Identify which cell holds the provided text, then report its [x, y] central coordinate. 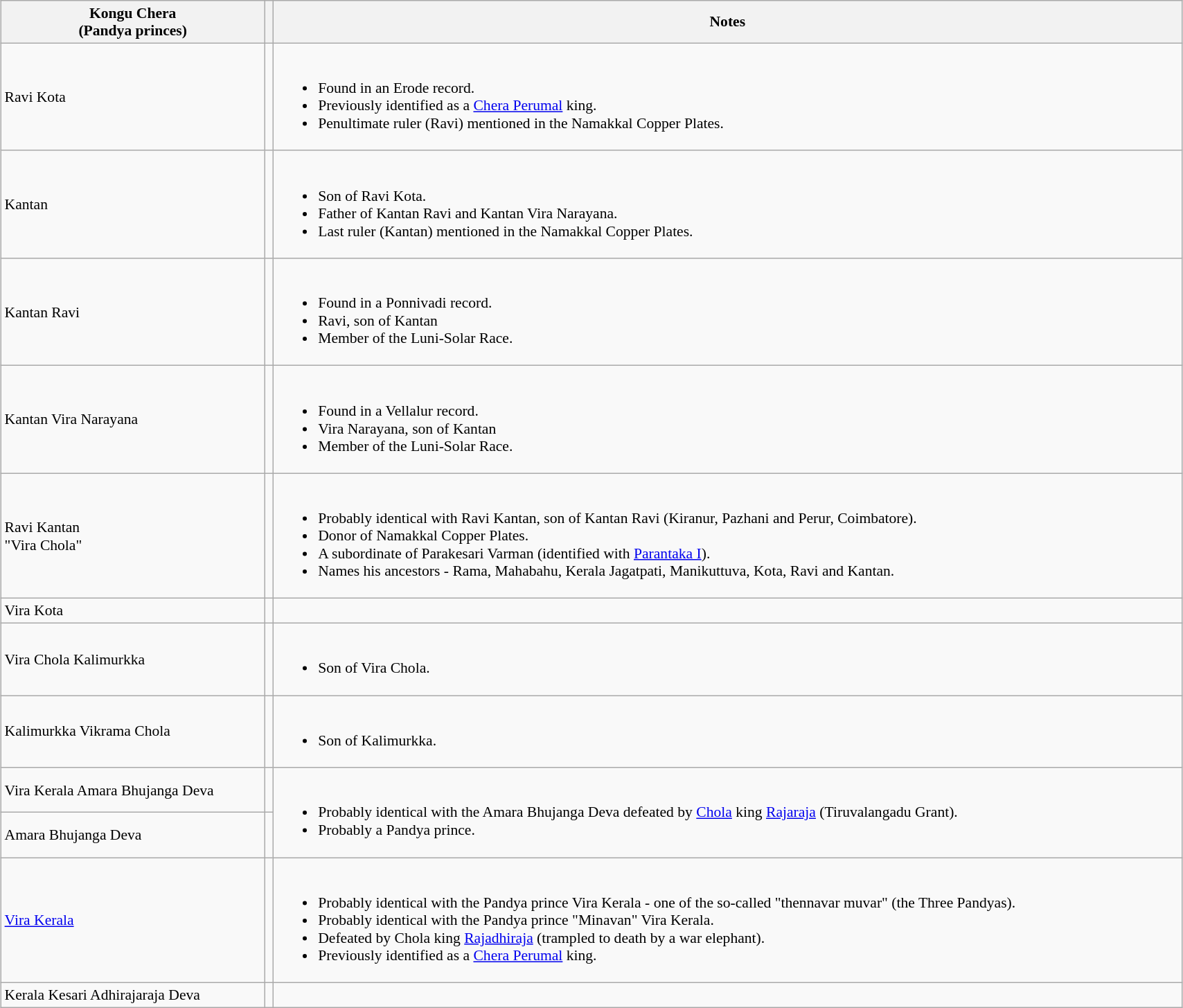
Vira Kerala Amara Bhujanga Deva [133, 790]
Probably identical with the Amara Bhujanga Deva defeated by Chola king Rajaraja (Tiruvalangadu Grant).Probably a Pandya prince. [727, 813]
Amara Bhujanga Deva [133, 835]
Found in a Vellalur record.Vira Narayana, son of KantanMember of the Luni-Solar Race. [727, 420]
Vira Kota [133, 611]
Vira Kerala [133, 920]
Kantan Ravi [133, 312]
Ravi Kota [133, 97]
Vira Chola Kalimurkka [133, 660]
Kantan [133, 205]
Found in a Ponnivadi record.Ravi, son of KantanMember of the Luni-Solar Race. [727, 312]
Kalimurkka Vikrama Chola [133, 732]
Found in an Erode record.Previously identified as a Chera Perumal king.Penultimate ruler (Ravi) mentioned in the Namakkal Copper Plates. [727, 97]
Ravi Kantan"Vira Chola" [133, 536]
Son of Kalimurkka. [727, 732]
Kerala Kesari Adhirajaraja Deva [133, 996]
Kantan Vira Narayana [133, 420]
Son of Vira Chola. [727, 660]
Notes [727, 22]
Son of Ravi Kota.Father of Kantan Ravi and Kantan Vira Narayana.Last ruler (Kantan) mentioned in the Namakkal Copper Plates. [727, 205]
Kongu Chera(Pandya princes) [133, 22]
